Output the (X, Y) coordinate of the center of the cell containing the given text.  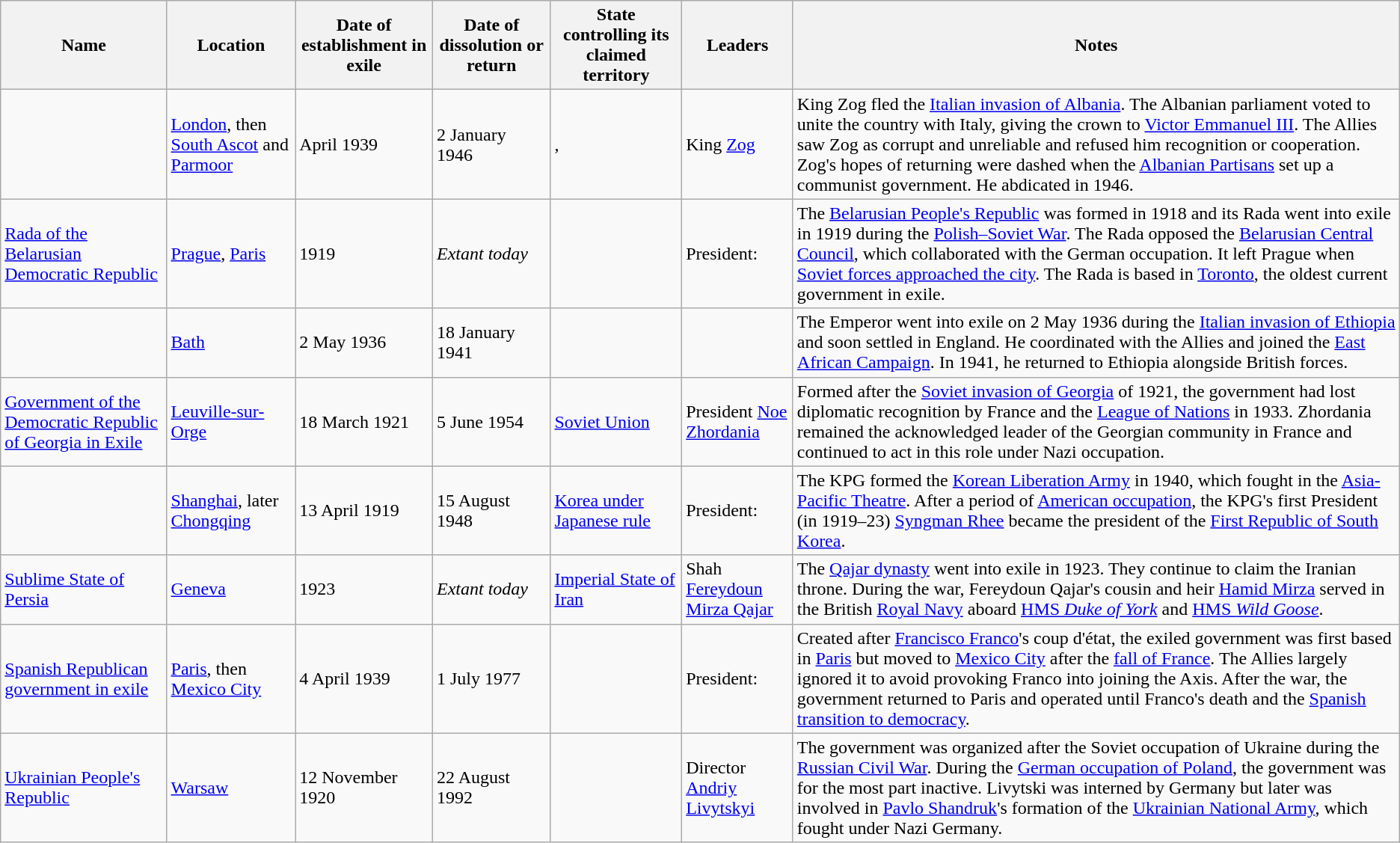
Bath (231, 343)
18 March 1921 (364, 422)
Spanish Republican government in exile (84, 678)
Leuville-sur-Orge (231, 422)
22 August 1992 (491, 788)
4 April 1939 (364, 678)
Geneva (231, 589)
Warsaw (231, 788)
1 July 1977 (491, 678)
Shanghai, later Chongqing (231, 510)
President Noe Zhordania (737, 422)
Rada of the Belarusian Democratic Republic (84, 254)
Imperial State of Iran (616, 589)
Paris, then Mexico City (231, 678)
Soviet Union (616, 422)
1919 (364, 254)
Date of establishment in exile (364, 45)
Shah Fereydoun Mirza Qajar (737, 589)
Director Andriy Livytskyi (737, 788)
15 August 1948 (491, 510)
Name (84, 45)
London, then South Ascot and Parmoor (231, 144)
Government of the Democratic Republic of Georgia in Exile (84, 422)
Date of dissolution or return (491, 45)
April 1939 (364, 144)
Location (231, 45)
Sublime State of Persia (84, 589)
Prague, Paris (231, 254)
Leaders (737, 45)
State controlling its claimed territory (616, 45)
Korea under Japanese rule (616, 510)
Notes (1096, 45)
12 November 1920 (364, 788)
, (616, 144)
1923 (364, 589)
13 April 1919 (364, 510)
Ukrainian People's Republic (84, 788)
18 January 1941 (491, 343)
2 January 1946 (491, 144)
King Zog (737, 144)
2 May 1936 (364, 343)
5 June 1954 (491, 422)
